Pinpoint the cell where the given text exists, returning its (x, y) midpoint coordinate. 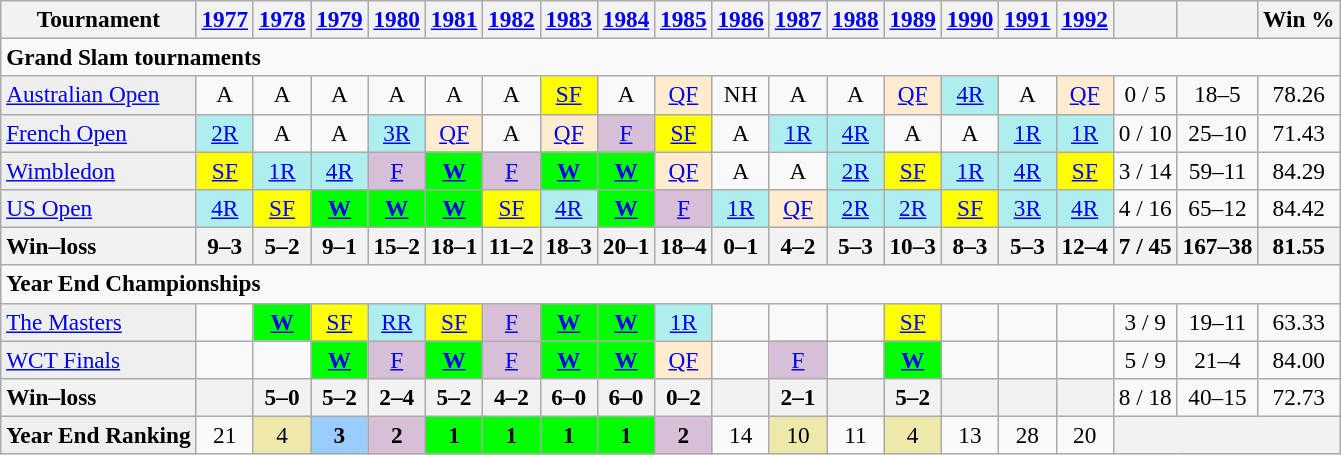
3 / 14 (1145, 170)
1986 (740, 19)
1987 (798, 19)
40–15 (1218, 397)
9–1 (340, 246)
Win % (1299, 19)
US Open (98, 208)
1982 (512, 19)
1989 (912, 19)
20–1 (626, 246)
1984 (626, 19)
10–3 (912, 246)
10 (798, 435)
18–4 (684, 246)
11 (856, 435)
84.00 (1299, 359)
Year End Ranking (98, 435)
78.26 (1299, 95)
1979 (340, 19)
11–2 (512, 246)
25–10 (1218, 133)
1977 (224, 19)
French Open (98, 133)
28 (1028, 435)
84.42 (1299, 208)
63.33 (1299, 322)
0 / 10 (1145, 133)
21 (224, 435)
1992 (1084, 19)
1983 (568, 19)
1988 (856, 19)
NH (740, 95)
Grand Slam tournaments (670, 57)
84.29 (1299, 170)
Tournament (98, 19)
21–4 (1218, 359)
3 (340, 435)
65–12 (1218, 208)
8 / 18 (1145, 397)
167–38 (1218, 246)
81.55 (1299, 246)
1981 (454, 19)
RR (396, 322)
Wimbledon (98, 170)
3 / 9 (1145, 322)
1991 (1028, 19)
7 / 45 (1145, 246)
2–1 (798, 397)
1978 (282, 19)
71.43 (1299, 133)
9–3 (224, 246)
The Masters (98, 322)
8–3 (970, 246)
12–4 (1084, 246)
2–4 (396, 397)
19–11 (1218, 322)
1990 (970, 19)
1985 (684, 19)
5–0 (282, 397)
WCT Finals (98, 359)
18–1 (454, 246)
5 / 9 (1145, 359)
0–2 (684, 397)
18–5 (1218, 95)
0 / 5 (1145, 95)
Year End Championships (670, 284)
20 (1084, 435)
59–11 (1218, 170)
14 (740, 435)
4 / 16 (1145, 208)
0–1 (740, 246)
13 (970, 435)
1980 (396, 19)
Australian Open (98, 95)
15–2 (396, 246)
72.73 (1299, 397)
18–3 (568, 246)
